Provide the [X, Y] coordinate of the cell's center where the given text is located.  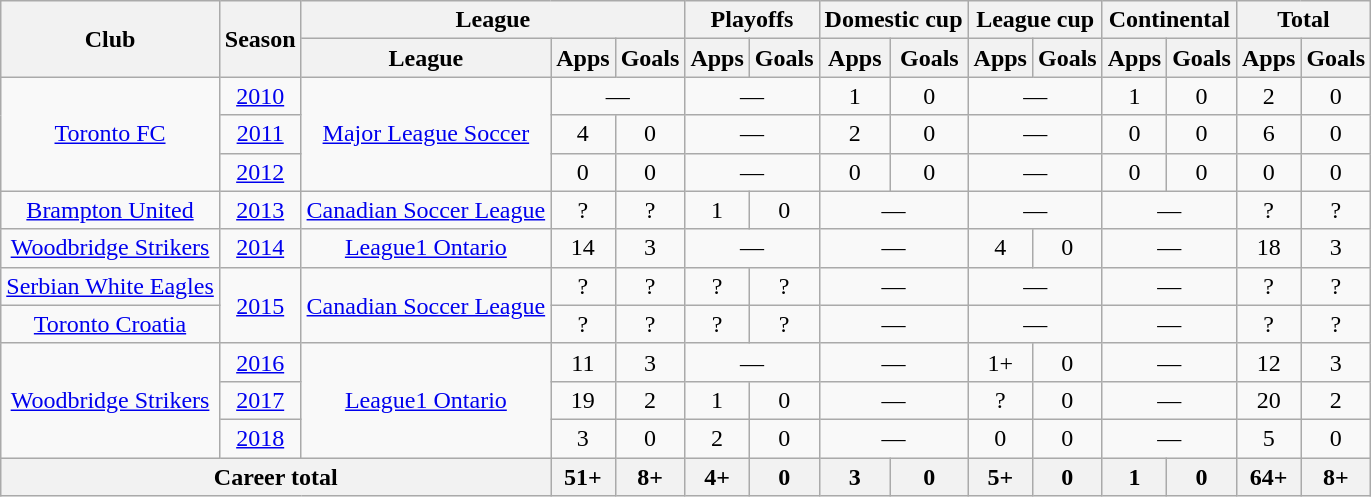
League cup [1035, 20]
2010 [260, 96]
1+ [1000, 362]
20 [1268, 400]
2013 [260, 210]
12 [1268, 362]
2016 [260, 362]
Major League Soccer [426, 134]
5 [1268, 438]
2017 [260, 400]
Domestic cup [894, 20]
Season [260, 39]
2014 [260, 248]
64+ [1268, 477]
2015 [260, 305]
Club [110, 39]
Career total [276, 477]
Brampton United [110, 210]
2018 [260, 438]
Continental [1169, 20]
2011 [260, 134]
51+ [583, 477]
5+ [1000, 477]
2012 [260, 172]
Toronto Croatia [110, 324]
Toronto FC [110, 134]
Serbian White Eagles [110, 286]
Playoffs [752, 20]
Total [1303, 20]
18 [1268, 248]
6 [1268, 134]
11 [583, 362]
14 [583, 248]
19 [583, 400]
4+ [717, 477]
